Pinpoint the cell where the given text exists, returning its [x, y] midpoint coordinate. 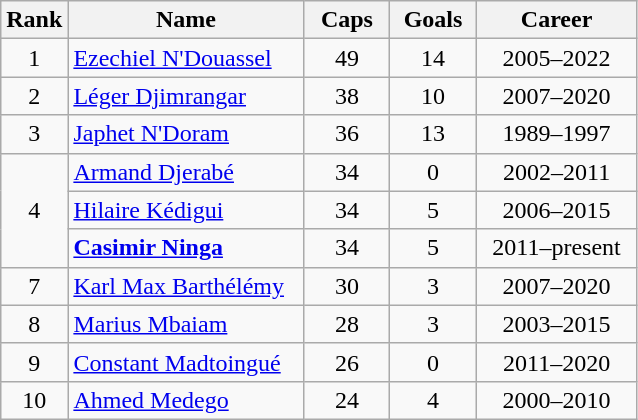
Hilaire Kédigui [186, 210]
14 [433, 58]
36 [347, 134]
Casimir Ninga [186, 248]
13 [433, 134]
Marius Mbaiam [186, 324]
Constant Madtoingué [186, 362]
2000–2010 [556, 400]
Name [186, 20]
2005–2022 [556, 58]
Japhet N'Doram [186, 134]
Goals [433, 20]
Léger Djimrangar [186, 96]
Armand Djerabé [186, 172]
1989–1997 [556, 134]
2011–present [556, 248]
Ahmed Medego [186, 400]
Career [556, 20]
Ezechiel N'Douassel [186, 58]
9 [34, 362]
49 [347, 58]
26 [347, 362]
2002–2011 [556, 172]
2 [34, 96]
2006–2015 [556, 210]
Caps [347, 20]
7 [34, 286]
Rank [34, 20]
38 [347, 96]
30 [347, 286]
1 [34, 58]
2003–2015 [556, 324]
28 [347, 324]
Karl Max Barthélémy [186, 286]
8 [34, 324]
24 [347, 400]
2011–2020 [556, 362]
